Find where the given text appears and provide that cell's center as (x, y) coordinate. 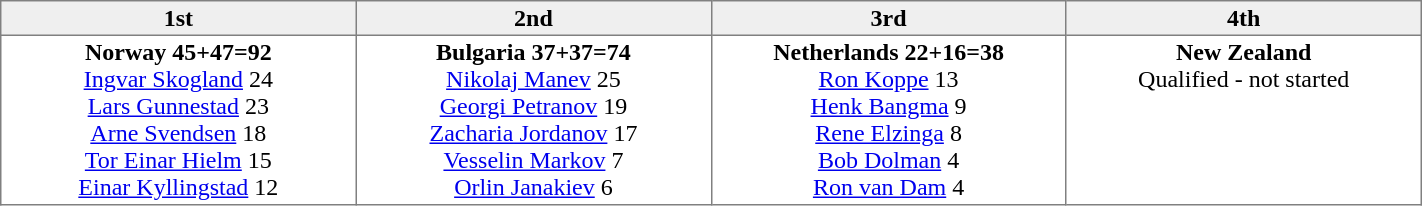
4th (1244, 18)
1st (178, 18)
Norway 45+47=92Ingvar Skogland 24Lars Gunnestad 23Arne Svendsen 18Tor Einar Hielm 15Einar Kyllingstad 12 (178, 120)
Bulgaria 37+37=74Nikolaj Manev 25Georgi Petranov 19Zacharia Jordanov 17Vesselin Markov 7Orlin Janakiev 6 (534, 120)
New ZealandQualified - not started (1244, 120)
3rd (888, 18)
Netherlands 22+16=38Ron Koppe 13Henk Bangma 9Rene Elzinga 8Bob Dolman 4Ron van Dam 4 (888, 120)
2nd (534, 18)
